Find where the given text appears and provide that cell's center as [x, y] coordinate. 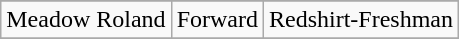
Forward [217, 20]
Redshirt-Freshman [362, 20]
Meadow Roland [86, 20]
